Search for the cell housing the specified text and yield its (x, y) center coordinate. 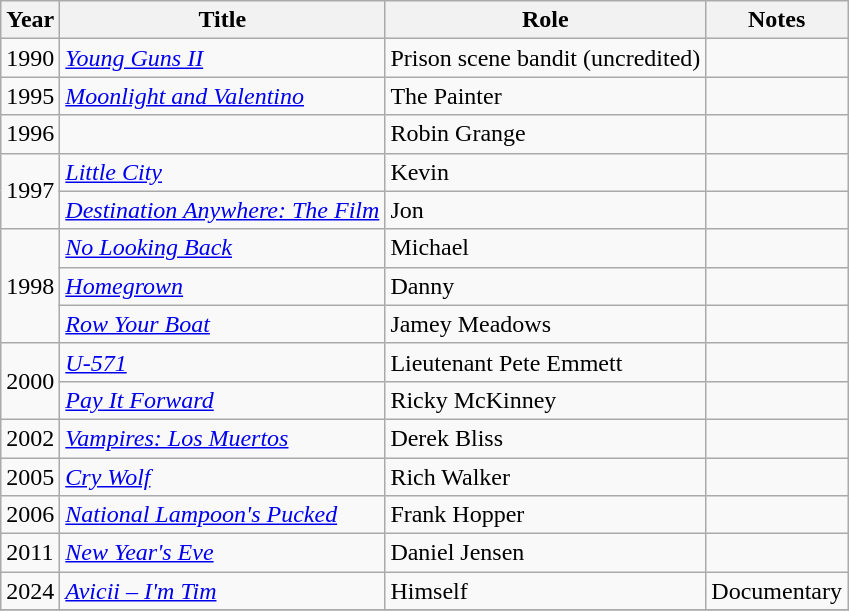
No Looking Back (222, 248)
2011 (30, 553)
Jon (546, 210)
2005 (30, 477)
Himself (546, 591)
U-571 (222, 362)
1995 (30, 96)
Documentary (777, 591)
Jamey Meadows (546, 324)
Michael (546, 248)
2024 (30, 591)
Ricky McKinney (546, 400)
Title (222, 20)
Young Guns II (222, 58)
1998 (30, 286)
The Painter (546, 96)
Derek Bliss (546, 438)
Little City (222, 172)
Year (30, 20)
2002 (30, 438)
Rich Walker (546, 477)
Pay It Forward (222, 400)
Row Your Boat (222, 324)
2006 (30, 515)
1990 (30, 58)
Prison scene bandit (uncredited) (546, 58)
National Lampoon's Pucked (222, 515)
Avicii – I'm Tim (222, 591)
Frank Hopper (546, 515)
1996 (30, 134)
Destination Anywhere: The Film (222, 210)
Vampires: Los Muertos (222, 438)
Danny (546, 286)
Notes (777, 20)
Daniel Jensen (546, 553)
Cry Wolf (222, 477)
Role (546, 20)
1997 (30, 191)
New Year's Eve (222, 553)
Robin Grange (546, 134)
Homegrown (222, 286)
Kevin (546, 172)
Moonlight and Valentino (222, 96)
Lieutenant Pete Emmett (546, 362)
2000 (30, 381)
